Search for the cell housing the specified text and yield its [x, y] center coordinate. 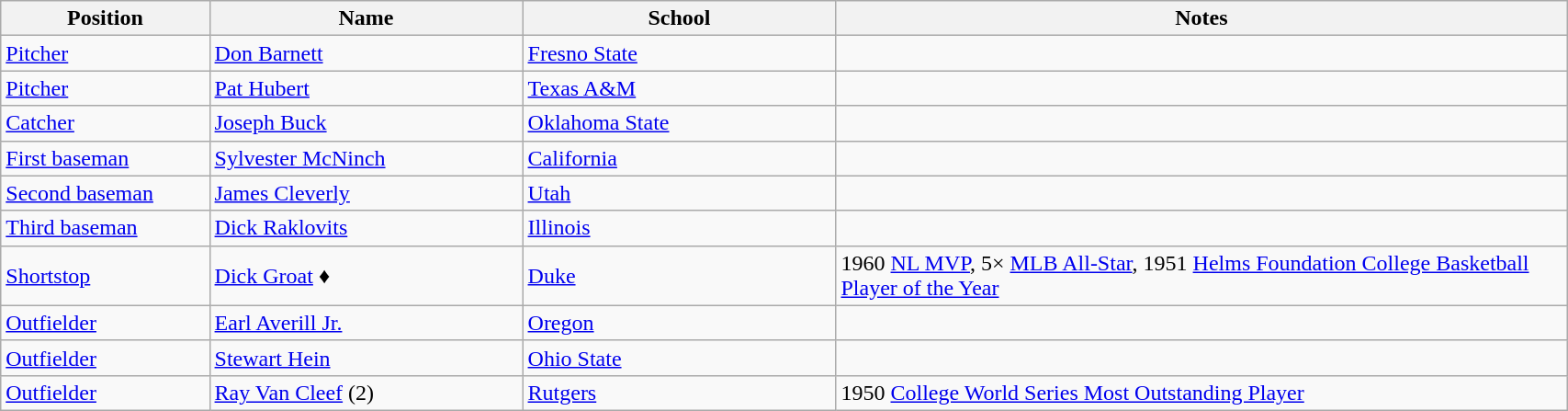
Shortstop [105, 276]
Texas A&M [680, 88]
Oregon [680, 323]
Joseph Buck [366, 123]
School [680, 18]
Duke [680, 276]
1950 College World Series Most Outstanding Player [1201, 393]
Earl Averill Jr. [366, 323]
Sylvester McNinch [366, 158]
Catcher [105, 123]
Dick Groat ♦ [366, 276]
Name [366, 18]
Ray Van Cleef (2) [366, 393]
Fresno State [680, 53]
Don Barnett [366, 53]
Position [105, 18]
Second baseman [105, 193]
Third baseman [105, 228]
Dick Raklovits [366, 228]
1960 NL MVP, 5× MLB All-Star, 1951 Helms Foundation College Basketball Player of the Year [1201, 276]
Oklahoma State [680, 123]
Ohio State [680, 358]
Rutgers [680, 393]
James Cleverly [366, 193]
Pat Hubert [366, 88]
California [680, 158]
Utah [680, 193]
Illinois [680, 228]
Stewart Hein [366, 358]
Notes [1201, 18]
First baseman [105, 158]
